Output the [X, Y] coordinate of the center of the cell containing the given text.  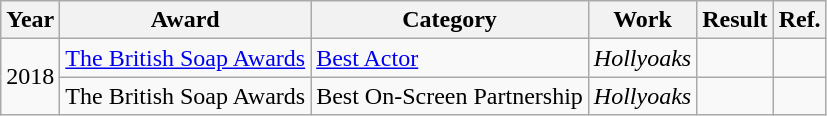
Best Actor [450, 58]
Ref. [800, 20]
2018 [30, 77]
Result [735, 20]
Best On-Screen Partnership [450, 96]
Work [642, 20]
Category [450, 20]
Year [30, 20]
Award [186, 20]
